Scan for the cell matching the given text and deliver its (X, Y) coordinate at center. 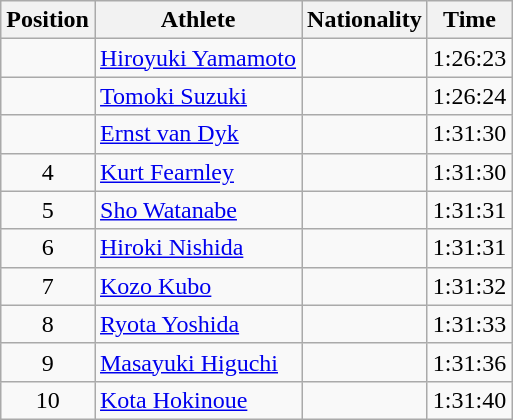
Kota Hokinoue (198, 400)
Ernst van Dyk (198, 134)
Hiroki Nishida (198, 248)
Kurt Fearnley (198, 172)
Position (48, 20)
Nationality (365, 20)
Athlete (198, 20)
1:31:33 (469, 324)
5 (48, 210)
1:31:32 (469, 286)
6 (48, 248)
Tomoki Suzuki (198, 96)
7 (48, 286)
Kozo Kubo (198, 286)
Hiroyuki Yamamoto (198, 58)
1:26:23 (469, 58)
9 (48, 362)
Time (469, 20)
1:31:36 (469, 362)
1:31:40 (469, 400)
Sho Watanabe (198, 210)
4 (48, 172)
8 (48, 324)
1:26:24 (469, 96)
10 (48, 400)
Ryota Yoshida (198, 324)
Masayuki Higuchi (198, 362)
